Provide the [x, y] coordinate of the cell's center where the given text is located.  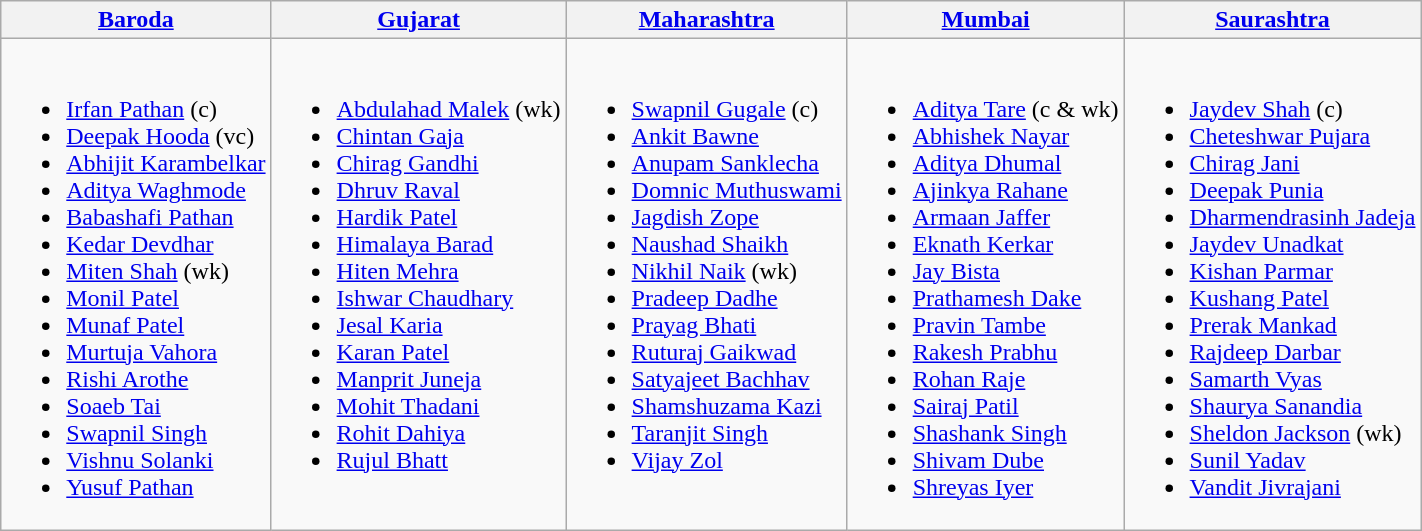
Saurashtra [1272, 20]
Gujarat [418, 20]
Mumbai [986, 20]
Baroda [136, 20]
Maharashtra [706, 20]
